Locate the cell with the specified text and output its [x, y] center coordinate. 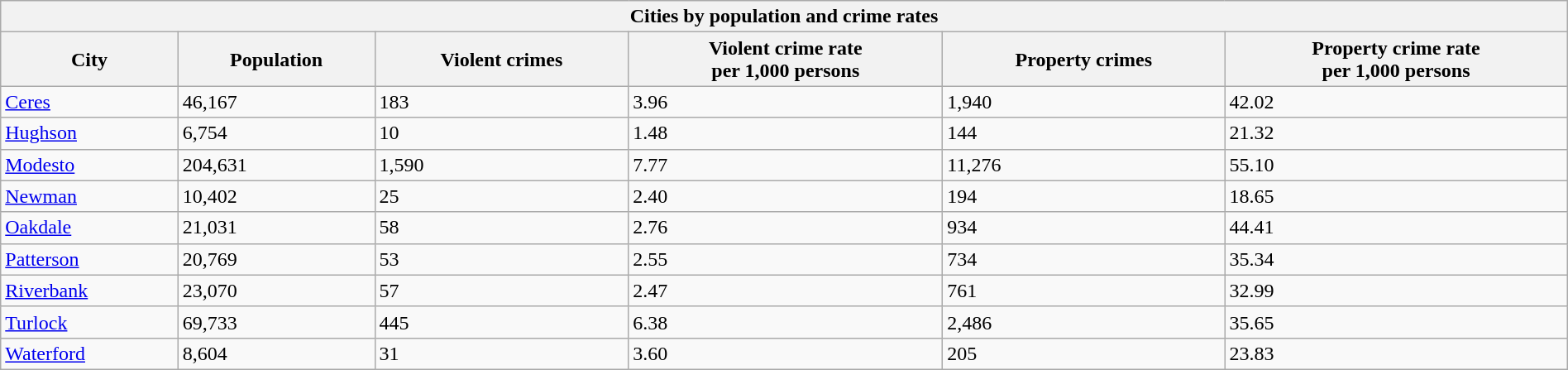
City [89, 60]
7.77 [786, 165]
55.10 [1396, 165]
31 [501, 353]
21,031 [276, 228]
Newman [89, 196]
23.83 [1396, 353]
6,754 [276, 133]
761 [1083, 291]
10,402 [276, 196]
42.02 [1396, 102]
46,167 [276, 102]
Waterford [89, 353]
11,276 [1083, 165]
53 [501, 259]
1,590 [501, 165]
204,631 [276, 165]
58 [501, 228]
21.32 [1396, 133]
Turlock [89, 322]
35.34 [1396, 259]
Property crimes [1083, 60]
Population [276, 60]
Ceres [89, 102]
Violent crimes [501, 60]
69,733 [276, 322]
2,486 [1083, 322]
10 [501, 133]
Modesto [89, 165]
3.96 [786, 102]
734 [1083, 259]
Property crime rateper 1,000 persons [1396, 60]
32.99 [1396, 291]
6.38 [786, 322]
18.65 [1396, 196]
20,769 [276, 259]
934 [1083, 228]
194 [1083, 196]
Patterson [89, 259]
2.76 [786, 228]
183 [501, 102]
3.60 [786, 353]
Oakdale [89, 228]
Hughson [89, 133]
Cities by population and crime rates [784, 17]
205 [1083, 353]
25 [501, 196]
2.40 [786, 196]
Violent crime rateper 1,000 persons [786, 60]
445 [501, 322]
57 [501, 291]
44.41 [1396, 228]
2.47 [786, 291]
35.65 [1396, 322]
Riverbank [89, 291]
1,940 [1083, 102]
2.55 [786, 259]
8,604 [276, 353]
1.48 [786, 133]
23,070 [276, 291]
144 [1083, 133]
